Identify which cell holds the provided text, then report its (x, y) central coordinate. 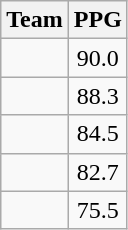
84.5 (98, 134)
82.7 (98, 172)
PPG (98, 20)
88.3 (98, 96)
75.5 (98, 210)
90.0 (98, 58)
Team (35, 20)
